Extract the (X, Y) coordinate from the center of the cell holding the provided text.  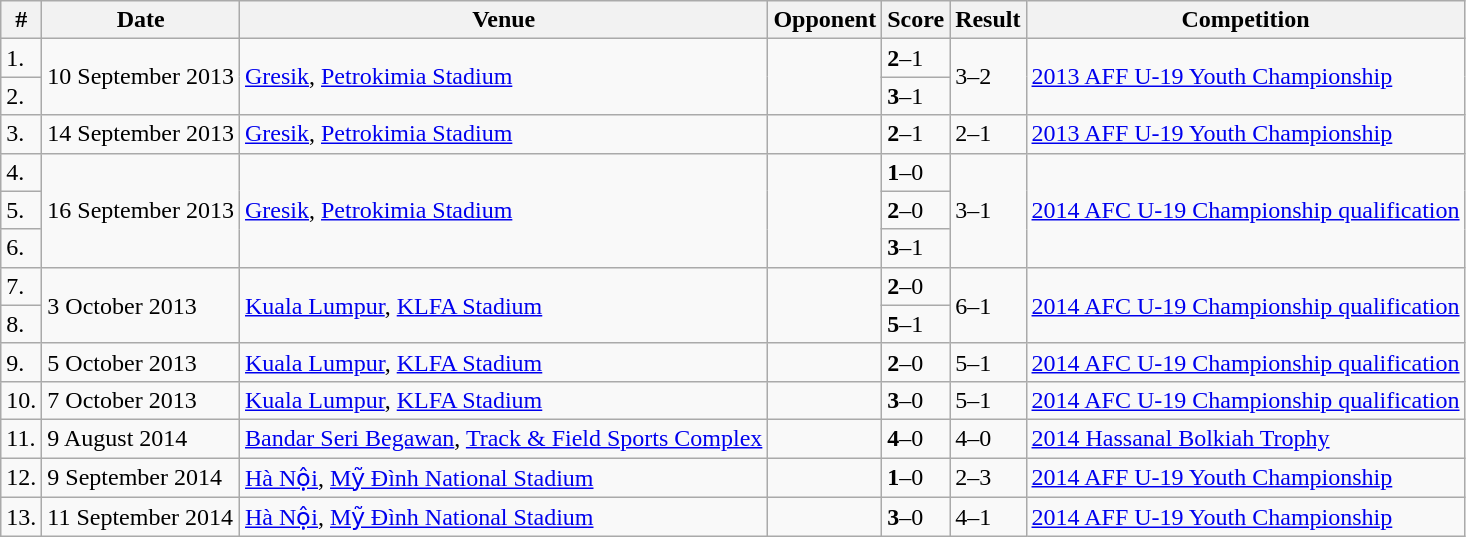
Bandar Seri Begawan, Track & Field Sports Complex (504, 438)
8. (22, 324)
9. (22, 362)
3–2 (988, 77)
2–3 (988, 478)
9 August 2014 (141, 438)
10 September 2013 (141, 77)
4–1 (988, 517)
5. (22, 210)
2014 Hassanal Bolkiah Trophy (1246, 438)
6–1 (988, 305)
Date (141, 20)
12. (22, 478)
3 October 2013 (141, 305)
11 September 2014 (141, 517)
16 September 2013 (141, 210)
11. (22, 438)
2. (22, 96)
Venue (504, 20)
9 September 2014 (141, 478)
4. (22, 172)
1. (22, 58)
3. (22, 134)
7 October 2013 (141, 400)
7. (22, 286)
6. (22, 248)
Result (988, 20)
5 October 2013 (141, 362)
Opponent (825, 20)
Score (916, 20)
Competition (1246, 20)
13. (22, 517)
10. (22, 400)
14 September 2013 (141, 134)
# (22, 20)
